Extract the (x, y) coordinate from the center of the cell holding the provided text.  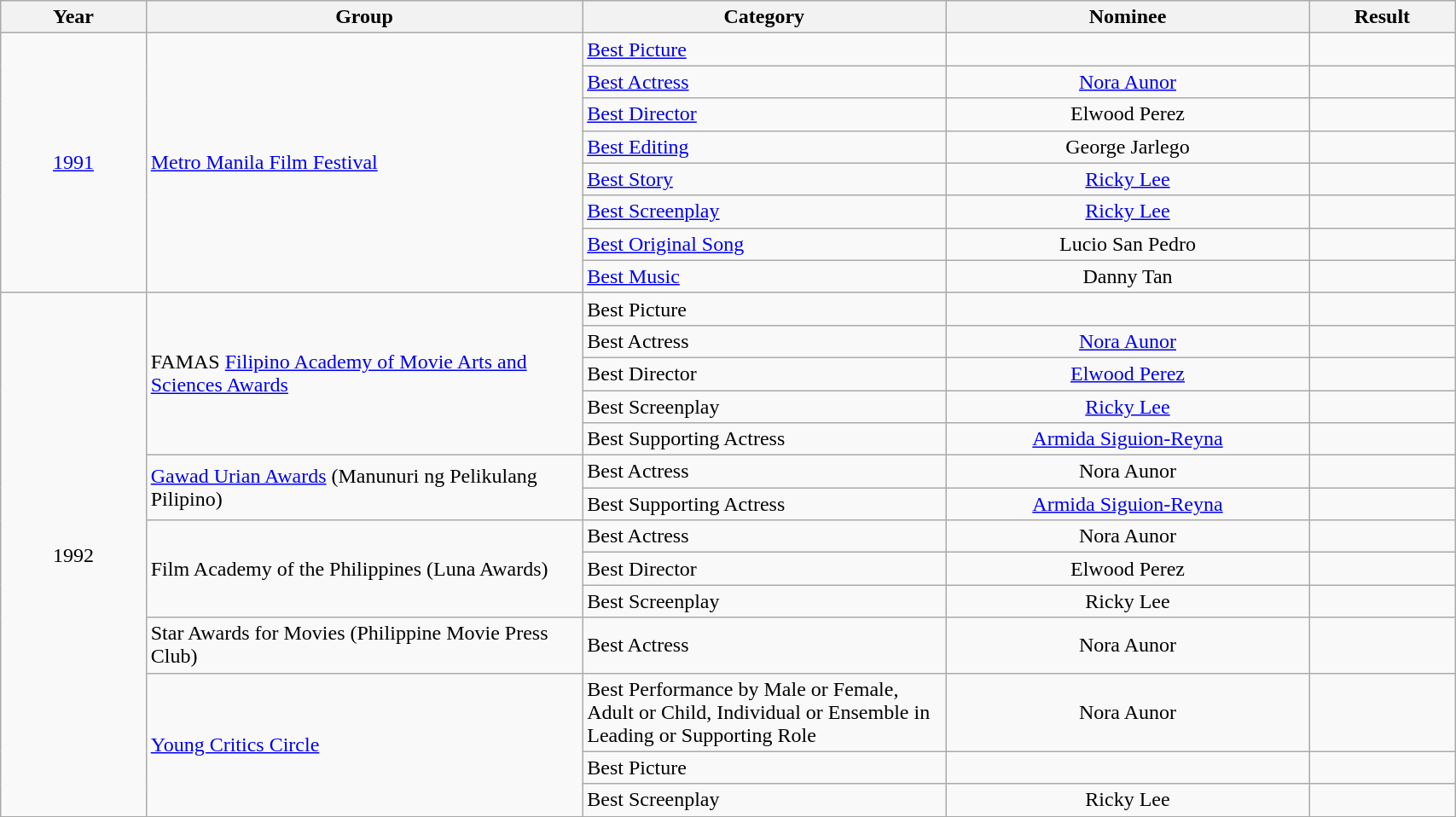
Group (363, 17)
Best Editing (764, 147)
Metro Manila Film Festival (363, 163)
Lucio San Pedro (1128, 244)
Category (764, 17)
Result (1382, 17)
Nominee (1128, 17)
Best Original Song (764, 244)
Year (73, 17)
Danny Tan (1128, 276)
Star Awards for Movies (Philippine Movie Press Club) (363, 645)
1991 (73, 163)
George Jarlego (1128, 147)
Gawad Urian Awards (Manunuri ng Pelikulang Pilipino) (363, 488)
Best Performance by Male or Female, Adult or Child, Individual or Ensemble in Leading or Supporting Role (764, 712)
Best Music (764, 276)
Best Story (764, 179)
1992 (73, 554)
FAMAS Filipino Academy of Movie Arts and Sciences Awards (363, 374)
Young Critics Circle (363, 745)
Film Academy of the Philippines (Luna Awards) (363, 569)
